From the cell containing the given text, extract its center point as [X, Y] coordinate. 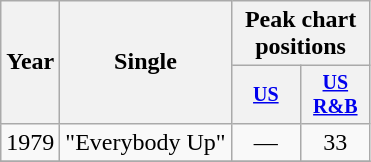
— [266, 142]
Single [146, 62]
Year [30, 62]
33 [336, 142]
1979 [30, 142]
Peak chart positions [300, 34]
US [266, 94]
USR&B [336, 94]
"Everybody Up" [146, 142]
